Capture the cell that displays the provided text and extract its [x, y] central coordinate. 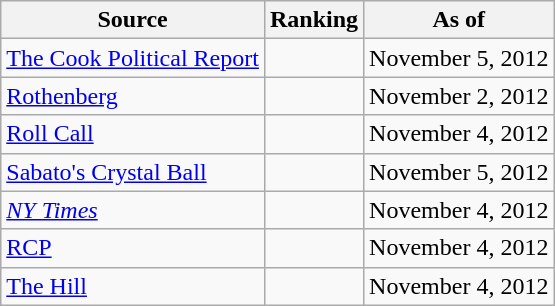
NY Times [133, 210]
November 2, 2012 [459, 96]
RCP [133, 248]
Ranking [314, 20]
Roll Call [133, 134]
The Hill [133, 286]
Rothenberg [133, 96]
Sabato's Crystal Ball [133, 172]
Source [133, 20]
The Cook Political Report [133, 58]
As of [459, 20]
